Pinpoint the cell where the given text exists, returning its [x, y] midpoint coordinate. 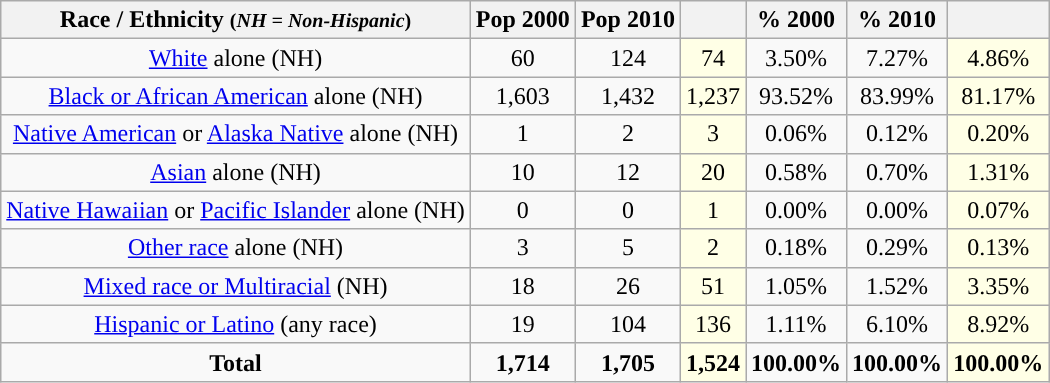
Pop 2000 [522, 20]
0.13% [998, 248]
124 [628, 58]
Hispanic or Latino (any race) [236, 324]
136 [712, 324]
1,714 [522, 362]
1,432 [628, 96]
1,237 [712, 96]
10 [522, 172]
Pop 2010 [628, 20]
Mixed race or Multiracial (NH) [236, 286]
Asian alone (NH) [236, 172]
Total [236, 362]
18 [522, 286]
60 [522, 58]
0.12% [898, 134]
83.99% [898, 96]
% 2010 [898, 20]
Race / Ethnicity (NH = Non-Hispanic) [236, 20]
81.17% [998, 96]
0.58% [796, 172]
0.18% [796, 248]
Native American or Alaska Native alone (NH) [236, 134]
3.50% [796, 58]
51 [712, 286]
4.86% [998, 58]
93.52% [796, 96]
Native Hawaiian or Pacific Islander alone (NH) [236, 210]
1.52% [898, 286]
1,603 [522, 96]
1,524 [712, 362]
5 [628, 248]
0.20% [998, 134]
0.70% [898, 172]
0.29% [898, 248]
0.06% [796, 134]
74 [712, 58]
1.11% [796, 324]
7.27% [898, 58]
Other race alone (NH) [236, 248]
20 [712, 172]
White alone (NH) [236, 58]
26 [628, 286]
19 [522, 324]
% 2000 [796, 20]
1.31% [998, 172]
3.35% [998, 286]
8.92% [998, 324]
1,705 [628, 362]
6.10% [898, 324]
104 [628, 324]
1.05% [796, 286]
12 [628, 172]
0.07% [998, 210]
Black or African American alone (NH) [236, 96]
